Locate the cell with the specified text and output its (x, y) center coordinate. 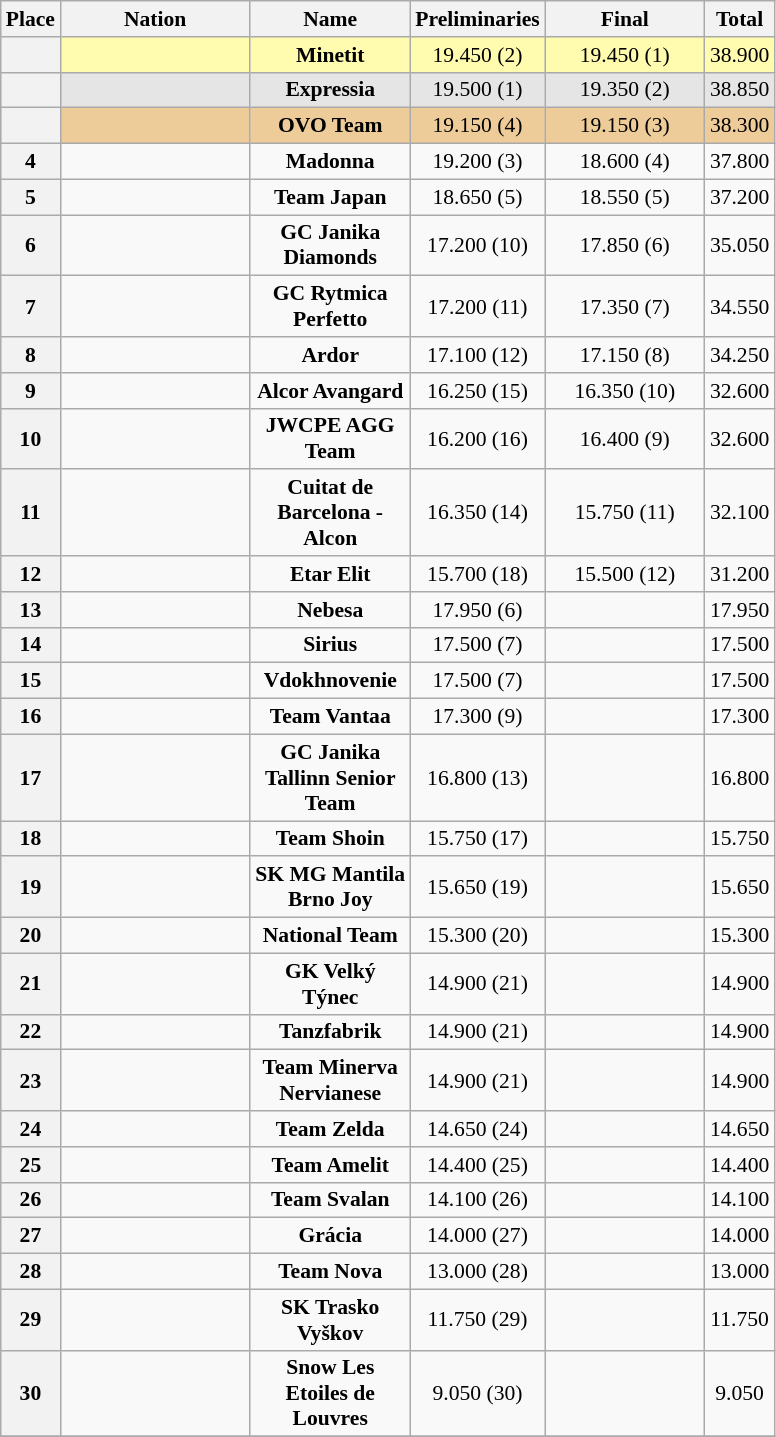
18.550 (5) (625, 197)
Expressia (330, 90)
9 (30, 391)
17.950 (740, 610)
6 (30, 246)
37.800 (740, 162)
16.350 (10) (625, 391)
National Team (330, 936)
GC Rytmica Perfetto (330, 306)
23 (30, 1080)
17.850 (6) (625, 246)
SK Trasko Vyškov (330, 1320)
GK Velký Týnec (330, 984)
15.300 (20) (477, 936)
Team Svalan (330, 1200)
34.250 (740, 355)
16.400 (9) (625, 438)
14.000 (740, 1236)
34.550 (740, 306)
15.650 (19) (477, 888)
Grácia (330, 1236)
32.100 (740, 514)
Team Zelda (330, 1129)
16 (30, 717)
17.950 (6) (477, 610)
11.750 (740, 1320)
17.200 (11) (477, 306)
27 (30, 1236)
Minetit (330, 55)
19.450 (2) (477, 55)
26 (30, 1200)
JWCPE AGG Team (330, 438)
16.200 (16) (477, 438)
OVO Team (330, 126)
22 (30, 1032)
GC Janika Diamonds (330, 246)
16.250 (15) (477, 391)
17.100 (12) (477, 355)
5 (30, 197)
Tanzfabrik (330, 1032)
Madonna (330, 162)
25 (30, 1165)
Team Amelit (330, 1165)
16.350 (14) (477, 514)
Nebesa (330, 610)
19.500 (1) (477, 90)
17.300 (9) (477, 717)
20 (30, 936)
19.450 (1) (625, 55)
17.150 (8) (625, 355)
Team Japan (330, 197)
28 (30, 1272)
Snow Les Etoiles de Louvres (330, 1394)
29 (30, 1320)
14.000 (27) (477, 1236)
19 (30, 888)
21 (30, 984)
Team Vantaa (330, 717)
Nation (155, 19)
14.100 (740, 1200)
10 (30, 438)
Alcor Avangard (330, 391)
Cuitat de Barcelona - Alcon (330, 514)
Ardor (330, 355)
Sirius (330, 645)
19.200 (3) (477, 162)
14.650 (24) (477, 1129)
37.200 (740, 197)
18.600 (4) (625, 162)
Total (740, 19)
15.750 (740, 839)
17 (30, 778)
24 (30, 1129)
19.350 (2) (625, 90)
38.300 (740, 126)
15.300 (740, 936)
14 (30, 645)
15.650 (740, 888)
14.650 (740, 1129)
17.200 (10) (477, 246)
Team Minerva Nervianese (330, 1080)
17.350 (7) (625, 306)
11 (30, 514)
15 (30, 681)
38.850 (740, 90)
16.800 (740, 778)
16.800 (13) (477, 778)
13.000 (28) (477, 1272)
Preliminaries (477, 19)
15.750 (17) (477, 839)
13.000 (740, 1272)
GC Janika Tallinn Senior Team (330, 778)
Name (330, 19)
30 (30, 1394)
13 (30, 610)
8 (30, 355)
18 (30, 839)
Team Nova (330, 1272)
4 (30, 162)
15.500 (12) (625, 574)
Team Shoin (330, 839)
31.200 (740, 574)
17.300 (740, 717)
12 (30, 574)
11.750 (29) (477, 1320)
15.750 (11) (625, 514)
19.150 (4) (477, 126)
18.650 (5) (477, 197)
35.050 (740, 246)
Etar Elit (330, 574)
Place (30, 19)
9.050 (740, 1394)
14.400 (25) (477, 1165)
Final (625, 19)
14.100 (26) (477, 1200)
14.400 (740, 1165)
9.050 (30) (477, 1394)
15.700 (18) (477, 574)
38.900 (740, 55)
Vdokhnovenie (330, 681)
7 (30, 306)
19.150 (3) (625, 126)
SK MG Mantila Brno Joy (330, 888)
